Pinpoint the cell where the given text exists, returning its (X, Y) midpoint coordinate. 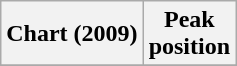
Peakposition (189, 34)
Chart (2009) (72, 34)
